Determine the (x, y) coordinate at the center of the cell enclosing the given text.  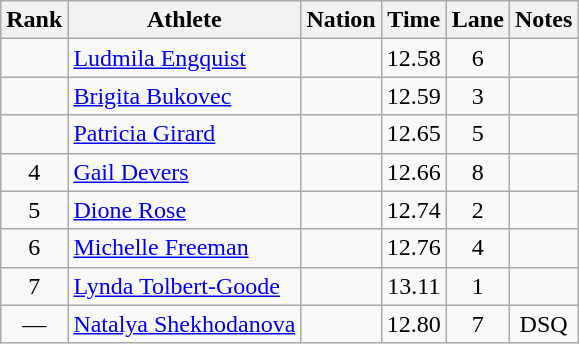
Notes (543, 20)
12.74 (414, 210)
Ludmila Engquist (184, 58)
DSQ (543, 324)
Patricia Girard (184, 134)
12.66 (414, 172)
12.80 (414, 324)
8 (478, 172)
3 (478, 96)
12.59 (414, 96)
1 (478, 286)
Athlete (184, 20)
Lane (478, 20)
Lynda Tolbert-Goode (184, 286)
Time (414, 20)
12.65 (414, 134)
13.11 (414, 286)
12.58 (414, 58)
Brigita Bukovec (184, 96)
Michelle Freeman (184, 248)
Natalya Shekhodanova (184, 324)
Dione Rose (184, 210)
Rank (34, 20)
— (34, 324)
Nation (341, 20)
2 (478, 210)
Gail Devers (184, 172)
12.76 (414, 248)
